Output the (X, Y) coordinate of the center of the cell containing the given text.  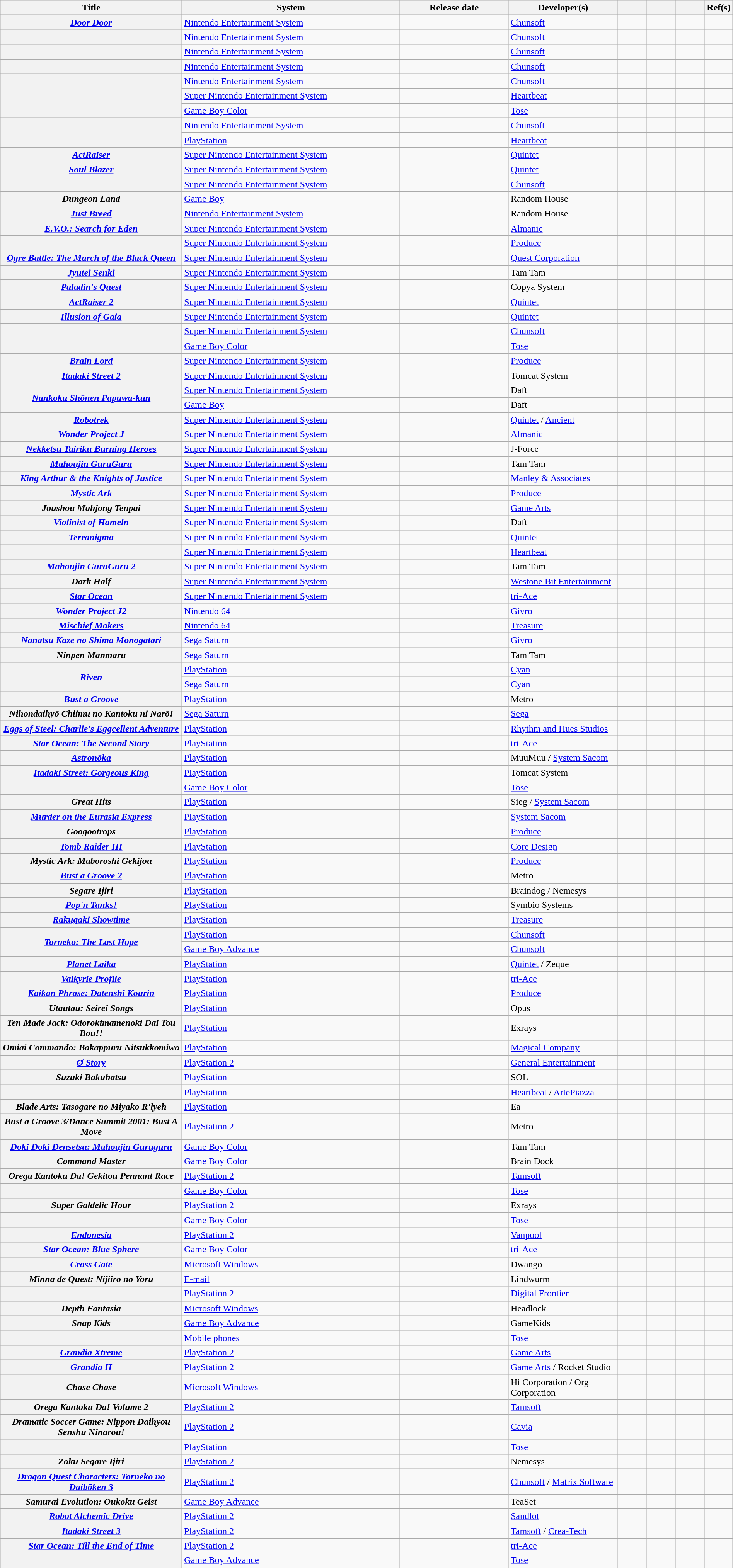
Ø Story (91, 1062)
Manley & Associates (563, 478)
Doki Doki Densetsu: Mahoujin Guruguru (91, 1147)
Sieg / System Sacom (563, 802)
Violinist of Hameln (91, 523)
King Arthur & the Knights of Justice (91, 478)
Title (91, 8)
Terranigma (91, 537)
Bust a Groove (91, 699)
Nihondaihyō Chiimu no Kantoku ni Narō! (91, 714)
Mischief Makers (91, 625)
Nekketsu Tairiku Burning Heroes (91, 449)
Braindog / Nemesys (563, 890)
Googootrops (91, 831)
Headlock (563, 1308)
Nanatsu Kaze no Shima Monogatari (91, 640)
GameKids (563, 1323)
Quest Corporation (563, 258)
Astronōka (91, 758)
Great Hits (91, 802)
ActRaiser 2 (91, 302)
Itadaki Street 2 (91, 375)
Itadaki Street 3 (91, 1531)
E-mail (291, 1279)
Minna de Quest: Nijiiro no Yoru (91, 1279)
Kaikan Phrase: Datenshi Kourin (91, 993)
Dungeon Land (91, 199)
Mahoujin GuruGuru 2 (91, 567)
Murder on the Eurasia Express (91, 817)
Paladin's Quest (91, 287)
Nankoku Shōnen Papuwa-kun (91, 397)
Symbio Systems (563, 905)
Brain Lord (91, 361)
TeaSet (563, 1502)
Utautau: Seirei Songs (91, 1008)
J-Force (563, 449)
Game Arts / Rocket Studio (563, 1367)
Star Ocean (91, 596)
Snap Kids (91, 1323)
Zoku Segare Ijiri (91, 1462)
Cavia (563, 1427)
Bust a Groove 3/Dance Summit 2001: Bust A Move (91, 1126)
Grandia II (91, 1367)
Door Door (91, 22)
Dramatic Soccer Game: Nippon Daihyou Senshu Ninarou! (91, 1427)
Star Ocean: Till the End of Time (91, 1546)
Suzuki Bakuhatsu (91, 1077)
Robotrek (91, 419)
Ninpen Manmaru (91, 655)
Rakugaki Showtime (91, 920)
Blade Arts: Tasogare no Miyako R'lyeh (91, 1107)
Endonesia (91, 1235)
Ten Made Jack: Odorokimamenoki Dai Tou Bou!! (91, 1028)
Dwango (563, 1264)
Hi Corporation / Org Corporation (563, 1387)
ActRaiser (91, 155)
Bust a Groove 2 (91, 875)
Copya System (563, 287)
Quintet / Ancient (563, 419)
System Sacom (563, 817)
Sega (563, 714)
Star Ocean: The Second Story (91, 743)
Pop'n Tanks! (91, 905)
Ogre Battle: The March of the Black Queen (91, 258)
Chase Chase (91, 1387)
Core Design (563, 846)
Mobile phones (291, 1338)
Nemesys (563, 1462)
Mystic Ark (91, 493)
Itadaki Street: Gorgeous King (91, 773)
Command Master (91, 1161)
Star Ocean: Blue Sphere (91, 1250)
Dark Half (91, 581)
System (291, 8)
Valkyrie Profile (91, 979)
Ea (563, 1107)
General Entertainment (563, 1062)
Mahoujin GuruGuru (91, 464)
Vanpool (563, 1235)
Brain Dock (563, 1161)
Jyutei Senki (91, 272)
Just Breed (91, 214)
Dragon Quest Characters: Torneko no Daibōken 3 (91, 1482)
Robot Alchemic Drive (91, 1516)
Omiai Commando: Bakappuru Nitsukkomiwo (91, 1048)
Riven (91, 677)
Mystic Ark: Maboroshi Gekijou (91, 861)
Orega Kantoku Da! Volume 2 (91, 1407)
Heartbeat / ArtePiazza (563, 1092)
Westone Bit Entertainment (563, 581)
Chunsoft / Matrix Software (563, 1482)
Wonder Project J (91, 434)
Depth Fantasia (91, 1308)
Cross Gate (91, 1264)
Ref(s) (719, 8)
Soul Blazer (91, 169)
Planet Laika (91, 964)
Super Galdelic Hour (91, 1205)
Eggs of Steel: Charlie's Eggcellent Adventure (91, 729)
Segare Ijiri (91, 890)
Samurai Evolution: Oukoku Geist (91, 1502)
Quintet / Zeque (563, 964)
Opus (563, 1008)
Wonder Project J2 (91, 611)
Orega Kantoku Da! Gekitou Pennant Race (91, 1176)
Torneko: The Last Hope (91, 942)
E.V.O.: Search for Eden (91, 228)
MuuMuu / System Sacom (563, 758)
Sandlot (563, 1516)
Rhythm and Hues Studios (563, 729)
Grandia Xtreme (91, 1352)
Magical Company (563, 1048)
Developer(s) (563, 8)
Illusion of Gaia (91, 317)
Joushou Mahjong Tenpai (91, 508)
SOL (563, 1077)
Lindwurm (563, 1279)
Digital Frontier (563, 1294)
Release date (454, 8)
Tomb Raider III (91, 846)
Tamsoft / Crea-Tech (563, 1531)
